Provide the [x, y] coordinate of the cell's center where the given text is located.  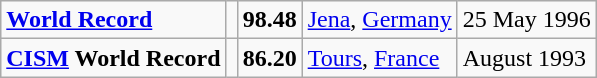
CISM World Record [114, 58]
Tours, France [380, 58]
25 May 1996 [526, 20]
86.20 [270, 58]
World Record [114, 20]
98.48 [270, 20]
Jena, Germany [380, 20]
August 1993 [526, 58]
